Detect which cell encompasses the target text, then output its [X, Y] center coordinate. 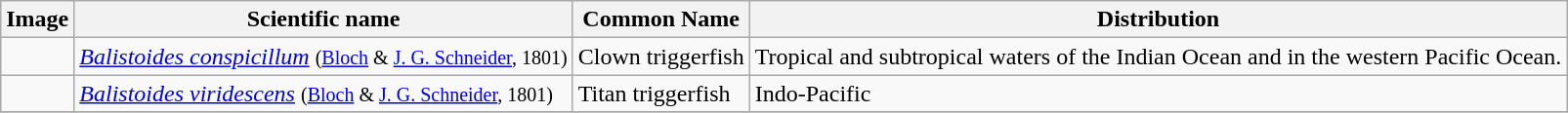
Scientific name [323, 19]
Titan triggerfish [660, 94]
Tropical and subtropical waters of the Indian Ocean and in the western Pacific Ocean. [1159, 56]
Common Name [660, 19]
Balistoides viridescens (Bloch & J. G. Schneider, 1801) [323, 94]
Distribution [1159, 19]
Image [37, 19]
Clown triggerfish [660, 56]
Indo-Pacific [1159, 94]
Balistoides conspicillum (Bloch & J. G. Schneider, 1801) [323, 56]
